Locate the cell with the specified text and output its [X, Y] center coordinate. 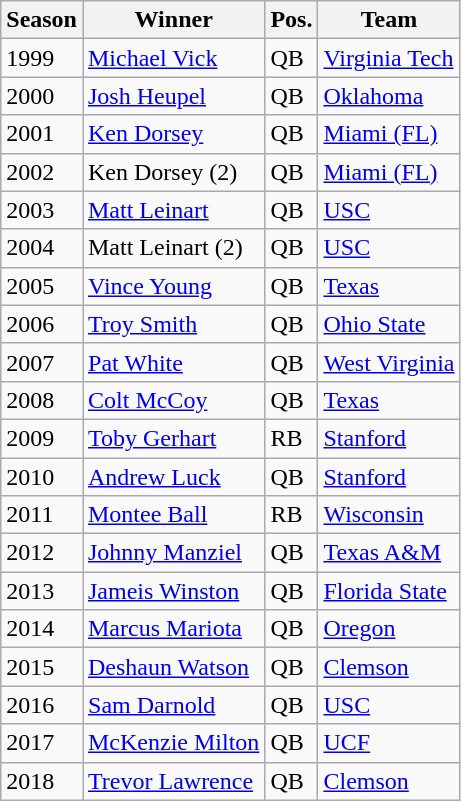
Ohio State [389, 324]
Texas A&M [389, 553]
Josh Heupel [173, 96]
Vince Young [173, 286]
Team [389, 20]
Season [42, 20]
Pat White [173, 362]
Oklahoma [389, 96]
2002 [42, 172]
Wisconsin [389, 515]
Colt McCoy [173, 400]
Winner [173, 20]
2014 [42, 629]
Jameis Winston [173, 591]
2007 [42, 362]
Oregon [389, 629]
2009 [42, 438]
2016 [42, 705]
2011 [42, 515]
Virginia Tech [389, 58]
Montee Ball [173, 515]
1999 [42, 58]
Johnny Manziel [173, 553]
Deshaun Watson [173, 667]
Matt Leinart (2) [173, 248]
2008 [42, 400]
2015 [42, 667]
Michael Vick [173, 58]
2013 [42, 591]
Marcus Mariota [173, 629]
Ken Dorsey [173, 134]
2001 [42, 134]
UCF [389, 743]
Troy Smith [173, 324]
Trevor Lawrence [173, 781]
Florida State [389, 591]
West Virginia [389, 362]
2005 [42, 286]
Pos. [292, 20]
2018 [42, 781]
Andrew Luck [173, 477]
2010 [42, 477]
Sam Darnold [173, 705]
Ken Dorsey (2) [173, 172]
2004 [42, 248]
McKenzie Milton [173, 743]
2012 [42, 553]
2006 [42, 324]
2000 [42, 96]
2003 [42, 210]
Matt Leinart [173, 210]
2017 [42, 743]
Toby Gerhart [173, 438]
